Search for the cell housing the specified text and yield its (X, Y) center coordinate. 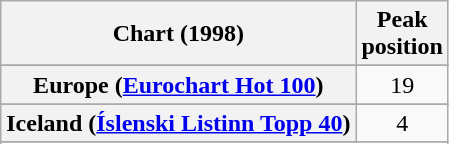
4 (402, 123)
Europe (Eurochart Hot 100) (178, 85)
19 (402, 85)
Chart (1998) (178, 34)
Iceland (Íslenski Listinn Topp 40) (178, 123)
Peakposition (402, 34)
